Output the (x, y) coordinate of the center of the cell containing the given text.  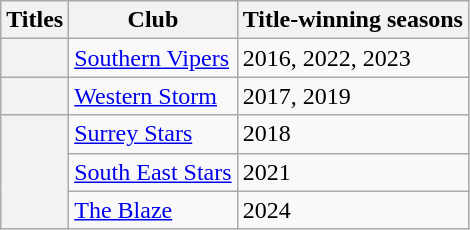
Club (153, 20)
2024 (352, 210)
Surrey Stars (153, 134)
South East Stars (153, 172)
Titles (35, 20)
Title-winning seasons (352, 20)
Southern Vipers (153, 58)
2018 (352, 134)
2021 (352, 172)
2017, 2019 (352, 96)
2016, 2022, 2023 (352, 58)
Western Storm (153, 96)
The Blaze (153, 210)
